Provide the (X, Y) coordinate of the cell's center where the given text is located.  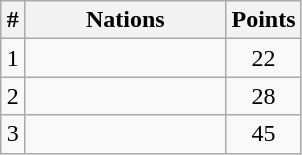
45 (264, 134)
2 (13, 96)
Nations (126, 20)
3 (13, 134)
28 (264, 96)
1 (13, 58)
Points (264, 20)
# (13, 20)
22 (264, 58)
